Provide the [X, Y] coordinate of the cell's center where the given text is located.  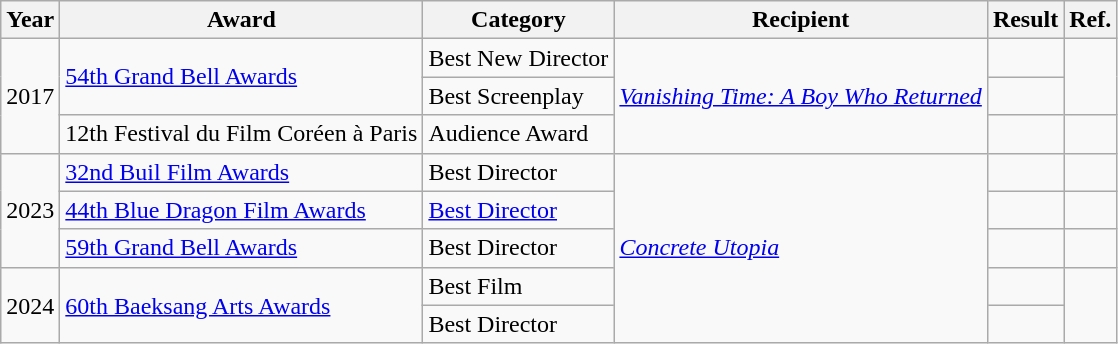
12th Festival du Film Coréen à Paris [242, 134]
Audience Award [518, 134]
2024 [30, 305]
Concrete Utopia [800, 248]
Vanishing Time: A Boy Who Returned [800, 96]
32nd Buil Film Awards [242, 172]
Best Film [518, 286]
Best New Director [518, 58]
54th Grand Bell Awards [242, 77]
Category [518, 20]
Year [30, 20]
Ref. [1090, 20]
Best Screenplay [518, 96]
44th Blue Dragon Film Awards [242, 210]
Recipient [800, 20]
60th Baeksang Arts Awards [242, 305]
Result [1025, 20]
Award [242, 20]
59th Grand Bell Awards [242, 248]
2017 [30, 96]
2023 [30, 210]
